Output the (x, y) coordinate of the center of the cell containing the given text.  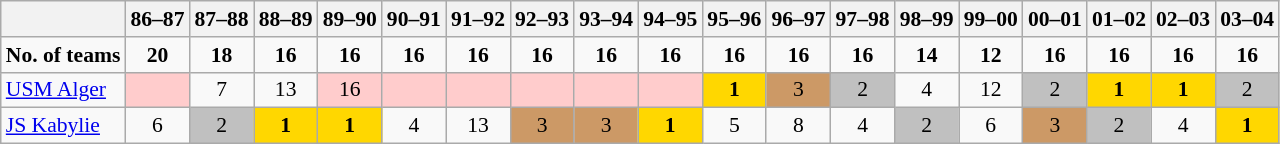
88–89 (286, 19)
20 (157, 55)
97–98 (863, 19)
92–93 (542, 19)
02–03 (1183, 19)
8 (798, 126)
89–90 (350, 19)
01–02 (1119, 19)
00–01 (1055, 19)
99–00 (991, 19)
USM Alger (64, 90)
95–96 (734, 19)
93–94 (606, 19)
JS Kabylie (64, 126)
96–97 (798, 19)
18 (221, 55)
14 (927, 55)
91–92 (478, 19)
86–87 (157, 19)
No. of teams (64, 55)
94–95 (670, 19)
5 (734, 126)
7 (221, 90)
90–91 (414, 19)
98–99 (927, 19)
03–04 (1247, 19)
87–88 (221, 19)
